Pinpoint the cell where the given text exists, returning its (x, y) midpoint coordinate. 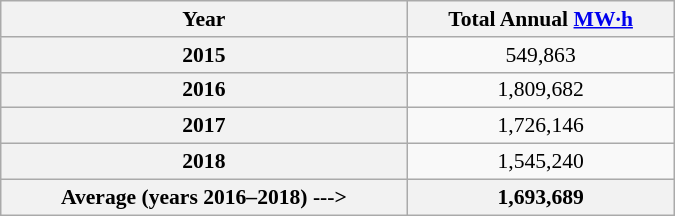
2016 (204, 90)
Average (years 2016–2018) ---> (204, 197)
1,693,689 (540, 197)
1,809,682 (540, 90)
2018 (204, 162)
1,545,240 (540, 162)
Total Annual MW·h (540, 19)
Year (204, 19)
2017 (204, 126)
549,863 (540, 55)
1,726,146 (540, 126)
2015 (204, 55)
